Return the (X, Y) coordinate for the center point of the cell that contains the specified text.  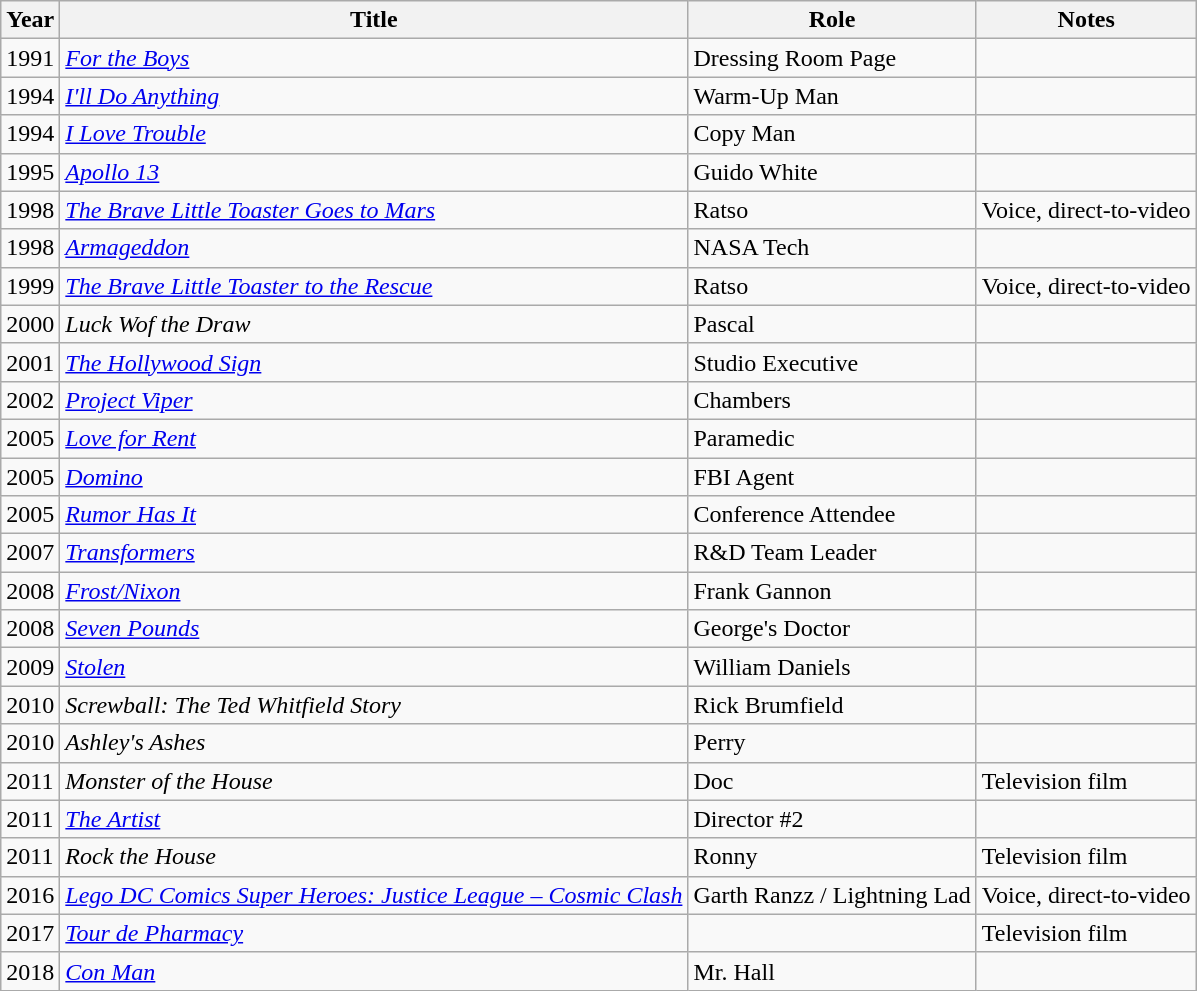
FBI Agent (832, 477)
William Daniels (832, 667)
Warm-Up Man (832, 96)
Rumor Has It (374, 515)
Project Viper (374, 400)
2001 (30, 362)
Role (832, 20)
The Brave Little Toaster Goes to Mars (374, 210)
Stolen (374, 667)
2016 (30, 895)
Frank Gannon (832, 591)
Doc (832, 781)
Year (30, 20)
For the Boys (374, 58)
The Artist (374, 819)
Mr. Hall (832, 971)
Luck Wof the Draw (374, 324)
Seven Pounds (374, 629)
1995 (30, 172)
2009 (30, 667)
Rick Brumfield (832, 705)
Perry (832, 743)
2017 (30, 933)
The Brave Little Toaster to the Rescue (374, 286)
R&D Team Leader (832, 553)
Tour de Pharmacy (374, 933)
Chambers (832, 400)
George's Doctor (832, 629)
Studio Executive (832, 362)
Armageddon (374, 248)
Paramedic (832, 438)
Ashley's Ashes (374, 743)
Apollo 13 (374, 172)
I'll Do Anything (374, 96)
Notes (1086, 20)
Monster of the House (374, 781)
1999 (30, 286)
The Hollywood Sign (374, 362)
1991 (30, 58)
Conference Attendee (832, 515)
Lego DC Comics Super Heroes: Justice League – Cosmic Clash (374, 895)
I Love Trouble (374, 134)
Domino (374, 477)
Love for Rent (374, 438)
Con Man (374, 971)
NASA Tech (832, 248)
Garth Ranzz / Lightning Lad (832, 895)
Ronny (832, 857)
2002 (30, 400)
2000 (30, 324)
Screwball: The Ted Whitfield Story (374, 705)
Frost/Nixon (374, 591)
Transformers (374, 553)
Guido White (832, 172)
Pascal (832, 324)
Rock the House (374, 857)
2007 (30, 553)
2018 (30, 971)
Dressing Room Page (832, 58)
Copy Man (832, 134)
Director #2 (832, 819)
Title (374, 20)
